Output the [X, Y] coordinate of the center of the cell containing the given text.  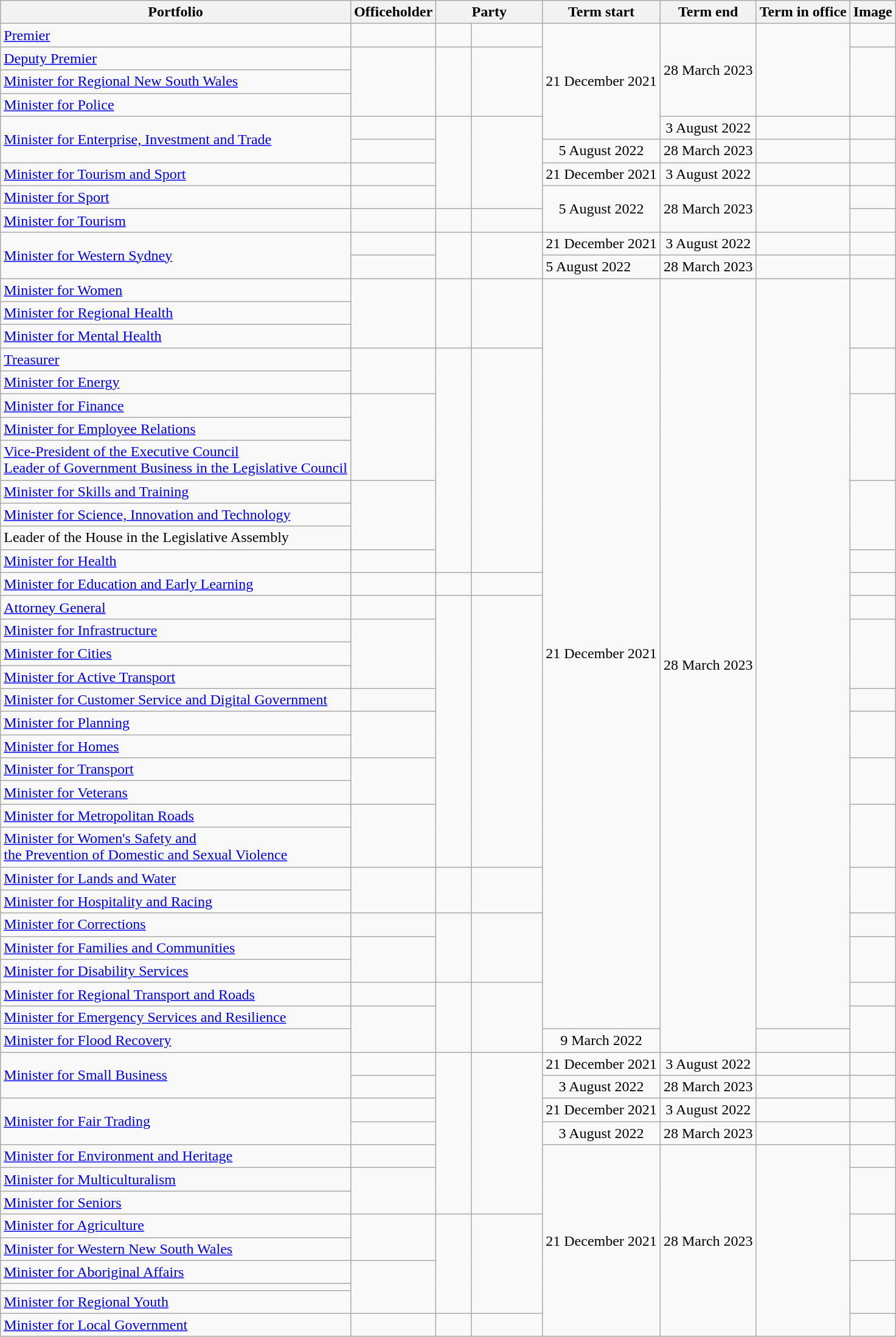
Minister for Regional New South Wales [176, 82]
Minister for Skills and Training [176, 491]
Treasurer [176, 359]
Minister for Enterprise, Investment and Trade [176, 139]
Minister for Police [176, 105]
Minister for Health [176, 561]
Minister for Women [176, 290]
Minister for Women's Safety andthe Prevention of Domestic and Sexual Violence [176, 847]
Minister for Tourism and Sport [176, 174]
Deputy Premier [176, 58]
Minister for Active Transport [176, 677]
Minister for Sport [176, 197]
Minister for Western Sydney [176, 255]
Minister for Employee Relations [176, 429]
Minister for Mental Health [176, 336]
Minister for Seniors [176, 1203]
Minister for Customer Service and Digital Government [176, 700]
Minister for Finance [176, 406]
Image [872, 12]
Minister for Planning [176, 723]
Minister for Multiculturalism [176, 1179]
Minister for Regional Transport and Roads [176, 994]
Minister for Disability Services [176, 971]
Minister for Infrastructure [176, 630]
Minister for Homes [176, 746]
Minister for Local Government [176, 1325]
Premier [176, 35]
Minister for Science, Innovation and Technology [176, 515]
Minister for Flood Recovery [176, 1040]
Minister for Education and Early Learning [176, 584]
Minister for Veterans [176, 793]
Minister for Hospitality and Racing [176, 901]
9 March 2022 [602, 1040]
Term end [708, 12]
Minister for Energy [176, 383]
Minister for Emergency Services and Resilience [176, 1017]
Minister for Western New South Wales [176, 1249]
Portfolio [176, 12]
Minister for Aboriginal Affairs [176, 1272]
Attorney General [176, 607]
Minister for Small Business [176, 1075]
Minister for Regional Youth [176, 1302]
Minister for Agriculture [176, 1226]
Term in office [803, 12]
Minister for Corrections [176, 925]
Minister for Cities [176, 653]
Minister for Fair Trading [176, 1122]
Term start [602, 12]
Minister for Tourism [176, 220]
Party [489, 12]
Minister for Families and Communities [176, 948]
Minister for Regional Health [176, 313]
Minister for Lands and Water [176, 878]
Minister for Transport [176, 769]
Minister for Metropolitan Roads [176, 816]
Leader of the House in the Legislative Assembly [176, 538]
Officeholder [393, 12]
Minister for Environment and Heritage [176, 1156]
Vice-President of the Executive CouncilLeader of Government Business in the Legislative Council [176, 460]
